Provide the [X, Y] coordinate of the cell's center where the given text is located.  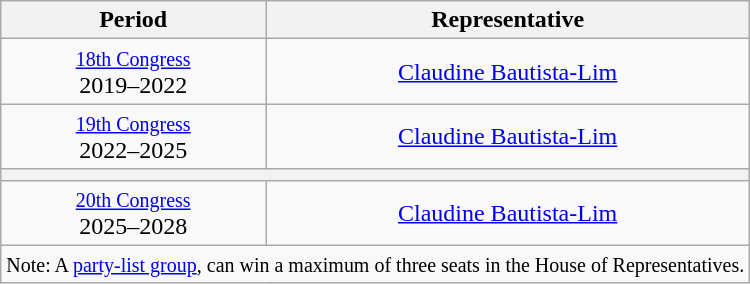
Period [134, 20]
18th Congress2019–2022 [134, 72]
Representative [508, 20]
19th Congress2022–2025 [134, 136]
Note: A party-list group, can win a maximum of three seats in the House of Representatives. [376, 264]
20th Congress2025–2028 [134, 212]
